Determine the (X, Y) coordinate at the center of the cell enclosing the given text.  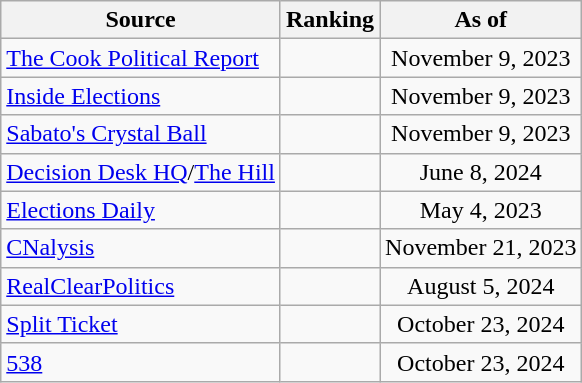
Decision Desk HQ/The Hill (141, 172)
Sabato's Crystal Ball (141, 134)
The Cook Political Report (141, 58)
RealClearPolitics (141, 286)
November 21, 2023 (481, 248)
May 4, 2023 (481, 210)
August 5, 2024 (481, 286)
Inside Elections (141, 96)
Source (141, 20)
Split Ticket (141, 324)
538 (141, 362)
Ranking (330, 20)
June 8, 2024 (481, 172)
As of (481, 20)
Elections Daily (141, 210)
CNalysis (141, 248)
